For the text-containing cell, return its midpoint in [x, y] coordinate format. 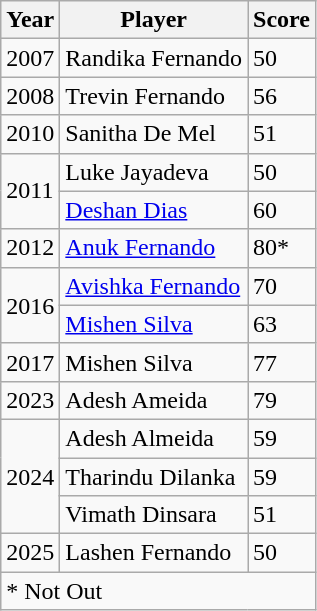
2011 [30, 191]
2024 [30, 476]
Adesh Almeida [154, 438]
2023 [30, 400]
Anuk Fernando [154, 248]
Avishka Fernando [154, 286]
Trevin Fernando [154, 96]
2010 [30, 134]
56 [282, 96]
77 [282, 362]
2017 [30, 362]
Year [30, 20]
63 [282, 324]
Deshan Dias [154, 210]
* Not Out [158, 591]
2008 [30, 96]
Player [154, 20]
Score [282, 20]
2007 [30, 58]
2025 [30, 553]
Sanitha De Mel [154, 134]
60 [282, 210]
2012 [30, 248]
Randika Fernando [154, 58]
2016 [30, 305]
79 [282, 400]
Vimath Dinsara [154, 515]
Tharindu Dilanka [154, 477]
Lashen Fernando [154, 553]
Adesh Ameida [154, 400]
80* [282, 248]
Luke Jayadeva [154, 172]
70 [282, 286]
